Determine the (x, y) coordinate at the center of the cell enclosing the given text.  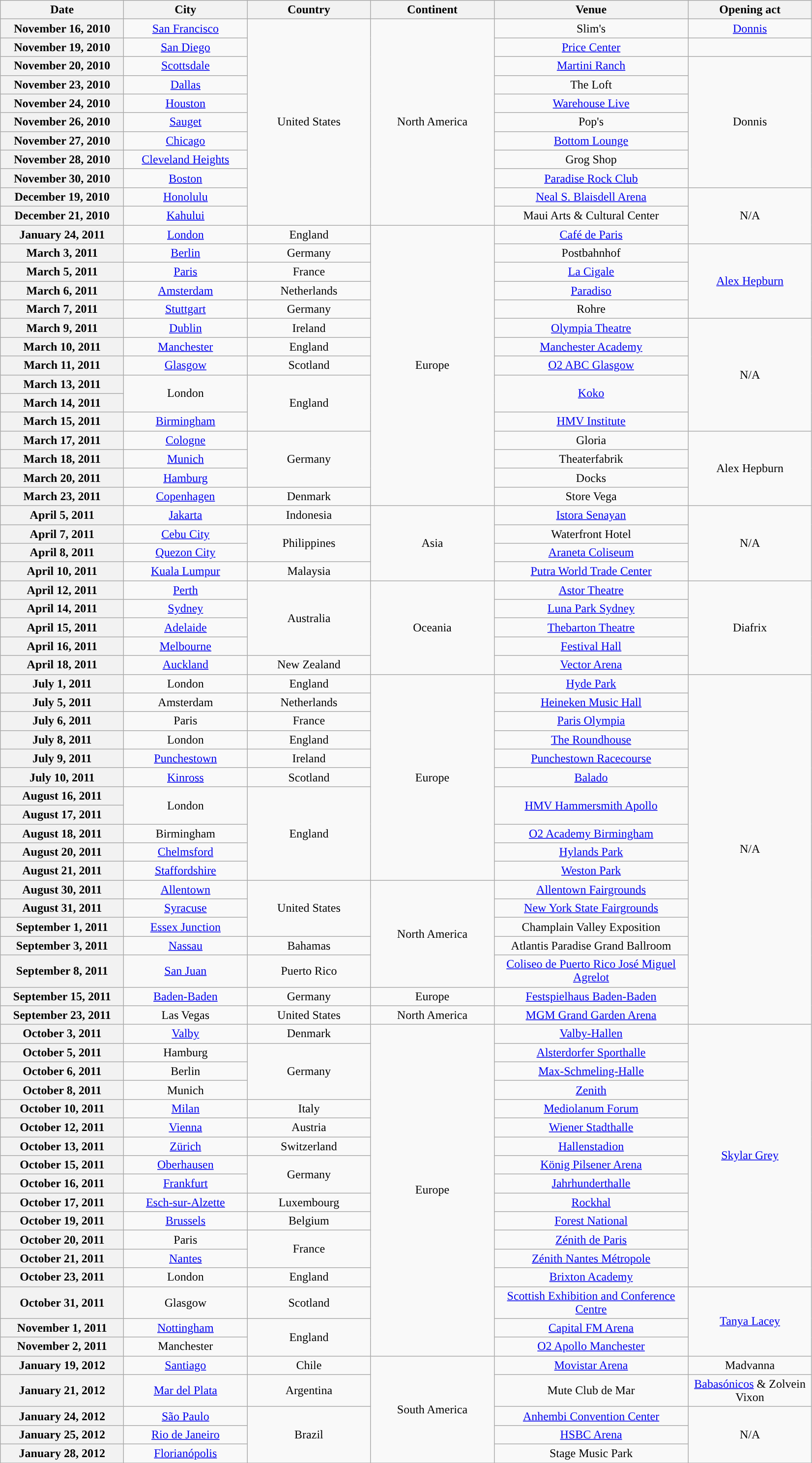
Australia (309, 618)
Kuala Lumpur (186, 571)
Sauget (186, 122)
Olympia Theatre (591, 328)
August 18, 2011 (62, 834)
October 23, 2011 (62, 1277)
Milan (186, 1108)
January 21, 2012 (62, 1391)
March 20, 2011 (62, 478)
Zenith (591, 1090)
Zénith de Paris (591, 1240)
König Pilsener Arena (591, 1165)
Coliseo de Puerto Rico José Miguel Agrelot (591, 971)
Slim's (591, 29)
October 20, 2011 (62, 1240)
September 8, 2011 (62, 971)
Maui Arts & Cultural Center (591, 215)
Putra World Trade Center (591, 571)
Istora Senayan (591, 515)
Boston (186, 178)
Anhembi Convention Center (591, 1416)
Kinross (186, 777)
Festspielhaus Baden-Baden (591, 996)
August 31, 2011 (62, 908)
San Francisco (186, 29)
November 2, 2011 (62, 1346)
Brussels (186, 1221)
Indonesia (309, 515)
Perth (186, 590)
March 11, 2011 (62, 365)
Dublin (186, 328)
Quezon City (186, 553)
October 15, 2011 (62, 1165)
New Zealand (309, 665)
Esch-sur-Alzette (186, 1202)
September 15, 2011 (62, 996)
September 3, 2011 (62, 946)
Champlain Valley Exposition (591, 927)
O2 Academy Birmingham (591, 834)
October 10, 2011 (62, 1108)
Brixton Academy (591, 1277)
Nassau (186, 946)
Adelaide (186, 627)
March 6, 2011 (62, 291)
San Diego (186, 47)
HSBC Arena (591, 1434)
April 18, 2011 (62, 665)
Bottom Lounge (591, 141)
Rio de Janeiro (186, 1434)
July 10, 2011 (62, 777)
Docks (591, 478)
Madvanna (750, 1365)
Switzerland (309, 1146)
Nantes (186, 1258)
October 16, 2011 (62, 1184)
November 16, 2010 (62, 29)
Capital FM Arena (591, 1328)
Vienna (186, 1127)
Atlantis Paradise Grand Ballroom (591, 946)
Kahului (186, 215)
HMV Institute (591, 421)
April 7, 2011 (62, 534)
O2 ABC Glasgow (591, 365)
Café de Paris (591, 235)
September 1, 2011 (62, 927)
Paris Olympia (591, 721)
July 8, 2011 (62, 740)
Neal S. Blaisdell Arena (591, 197)
April 8, 2011 (62, 553)
Martini Ranch (591, 66)
March 3, 2011 (62, 253)
Babasónicos & Zolvein Vixon (750, 1391)
Dallas (186, 85)
November 20, 2010 (62, 66)
October 6, 2011 (62, 1071)
March 23, 2011 (62, 496)
March 9, 2011 (62, 328)
Cebu City (186, 534)
Cologne (186, 440)
Weston Park (591, 871)
Hyde Park (591, 684)
November 27, 2010 (62, 141)
Gloria (591, 440)
Melbourne (186, 646)
The Roundhouse (591, 740)
Hallenstadion (591, 1146)
Frankfurt (186, 1184)
September 23, 2011 (62, 1015)
March 5, 2011 (62, 272)
Waterfront Hotel (591, 534)
Malaysia (309, 571)
Copenhagen (186, 496)
South America (433, 1409)
December 19, 2010 (62, 197)
August 20, 2011 (62, 852)
Puerto Rico (309, 971)
Las Vegas (186, 1015)
Movistar Arena (591, 1365)
Belgium (309, 1221)
January 19, 2012 (62, 1365)
April 12, 2011 (62, 590)
Jakarta (186, 515)
Valby-Hallen (591, 1034)
July 9, 2011 (62, 758)
São Paulo (186, 1416)
Heineken Music Hall (591, 702)
MGM Grand Garden Arena (591, 1015)
Tanya Lacey (750, 1321)
Scottish Exhibition and Conference Centre (591, 1302)
November 19, 2010 (62, 47)
Florianópolis (186, 1453)
Opening act (750, 10)
August 21, 2011 (62, 871)
New York State Fairgrounds (591, 908)
March 15, 2011 (62, 421)
October 13, 2011 (62, 1146)
Mar del Plata (186, 1391)
October 3, 2011 (62, 1034)
Continent (433, 10)
Koko (591, 393)
November 23, 2010 (62, 85)
Astor Theatre (591, 590)
Bahamas (309, 946)
Chelmsford (186, 852)
Honolulu (186, 197)
March 10, 2011 (62, 347)
April 10, 2011 (62, 571)
Allentown (186, 890)
July 1, 2011 (62, 684)
Philippines (309, 543)
October 21, 2011 (62, 1258)
Manchester Academy (591, 347)
January 24, 2011 (62, 235)
Nottingham (186, 1328)
Postbahnhof (591, 253)
Pop's (591, 122)
Stage Music Park (591, 1453)
July 6, 2011 (62, 721)
Essex Junction (186, 927)
The Loft (591, 85)
Hylands Park (591, 852)
April 16, 2011 (62, 646)
January 24, 2012 (62, 1416)
Skylar Grey (750, 1156)
Mediolanum Forum (591, 1108)
Mute Club de Mar (591, 1391)
November 1, 2011 (62, 1328)
Thebarton Theatre (591, 627)
Cleveland Heights (186, 159)
Syracuse (186, 908)
October 31, 2011 (62, 1302)
Paradiso (591, 291)
July 5, 2011 (62, 702)
Sydney (186, 609)
January 28, 2012 (62, 1453)
November 30, 2010 (62, 178)
October 17, 2011 (62, 1202)
August 30, 2011 (62, 890)
Festival Hall (591, 646)
March 13, 2011 (62, 384)
San Juan (186, 971)
Wiener Stadthalle (591, 1127)
Luna Park Sydney (591, 609)
Scottsdale (186, 66)
Grog Shop (591, 159)
Country (309, 10)
O2 Apollo Manchester (591, 1346)
October 5, 2011 (62, 1052)
Punchestown (186, 758)
Venue (591, 10)
August 16, 2011 (62, 796)
Chile (309, 1365)
December 21, 2010 (62, 215)
Forest National (591, 1221)
Argentina (309, 1391)
Allentown Fairgrounds (591, 890)
Asia (433, 543)
Valby (186, 1034)
Jahrhunderthalle (591, 1184)
Punchestown Racecourse (591, 758)
Italy (309, 1108)
Brazil (309, 1434)
March 17, 2011 (62, 440)
November 26, 2010 (62, 122)
April 14, 2011 (62, 609)
Auckland (186, 665)
City (186, 10)
Araneta Coliseum (591, 553)
November 24, 2010 (62, 103)
Theaterfabrik (591, 459)
Paradise Rock Club (591, 178)
April 15, 2011 (62, 627)
Austria (309, 1127)
Store Vega (591, 496)
Houston (186, 103)
La Cigale (591, 272)
Oceania (433, 627)
March 7, 2011 (62, 309)
Diafrix (750, 627)
HMV Hammersmith Apollo (591, 805)
Luxembourg (309, 1202)
Warehouse Live (591, 103)
January 25, 2012 (62, 1434)
March 18, 2011 (62, 459)
Staffordshire (186, 871)
October 12, 2011 (62, 1127)
Baden-Baden (186, 996)
Date (62, 10)
Vector Arena (591, 665)
Price Center (591, 47)
Max-Schmeling-Halle (591, 1071)
Zénith Nantes Métropole (591, 1258)
October 8, 2011 (62, 1090)
October 19, 2011 (62, 1221)
Rohre (591, 309)
Balado (591, 777)
November 28, 2010 (62, 159)
Zürich (186, 1146)
Oberhausen (186, 1165)
March 14, 2011 (62, 403)
Stuttgart (186, 309)
April 5, 2011 (62, 515)
Santiago (186, 1365)
Rockhal (591, 1202)
Chicago (186, 141)
August 17, 2011 (62, 814)
Alsterdorfer Sporthalle (591, 1052)
